Locate the cell with the specified text and output its [x, y] center coordinate. 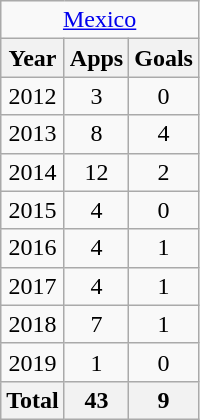
7 [96, 324]
2014 [33, 172]
Goals [164, 58]
Total [33, 400]
2017 [33, 286]
Mexico [100, 20]
12 [96, 172]
2013 [33, 134]
Year [33, 58]
2012 [33, 96]
2015 [33, 210]
2 [164, 172]
2019 [33, 362]
9 [164, 400]
43 [96, 400]
3 [96, 96]
8 [96, 134]
2018 [33, 324]
Apps [96, 58]
2016 [33, 248]
